Return [x, y] of the center of cell containing provided text 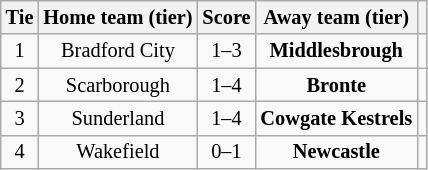
Middlesbrough [336, 51]
Wakefield [118, 152]
0–1 [226, 152]
Newcastle [336, 152]
4 [20, 152]
3 [20, 118]
Cowgate Kestrels [336, 118]
Scarborough [118, 85]
Sunderland [118, 118]
Bronte [336, 85]
Away team (tier) [336, 17]
Score [226, 17]
Bradford City [118, 51]
Home team (tier) [118, 17]
1–3 [226, 51]
1 [20, 51]
Tie [20, 17]
2 [20, 85]
